Scan for the cell matching the given text and deliver its (X, Y) coordinate at center. 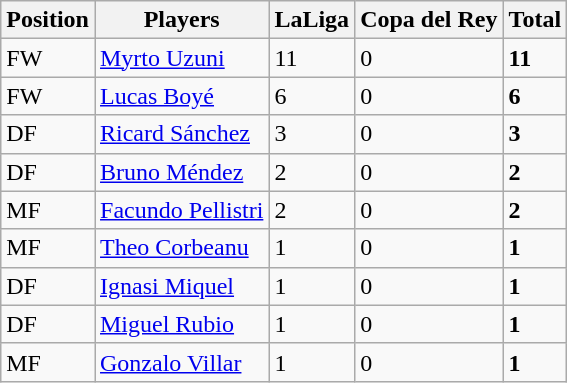
Miguel Rubio (181, 324)
Facundo Pellistri (181, 210)
Bruno Méndez (181, 172)
Players (181, 20)
Myrto Uzuni (181, 58)
Position (48, 20)
Total (535, 20)
LaLiga (312, 20)
Copa del Rey (429, 20)
Ricard Sánchez (181, 134)
Ignasi Miquel (181, 286)
Gonzalo Villar (181, 362)
Lucas Boyé (181, 96)
Theo Corbeanu (181, 248)
